Return (X, Y) of the center of cell containing provided text 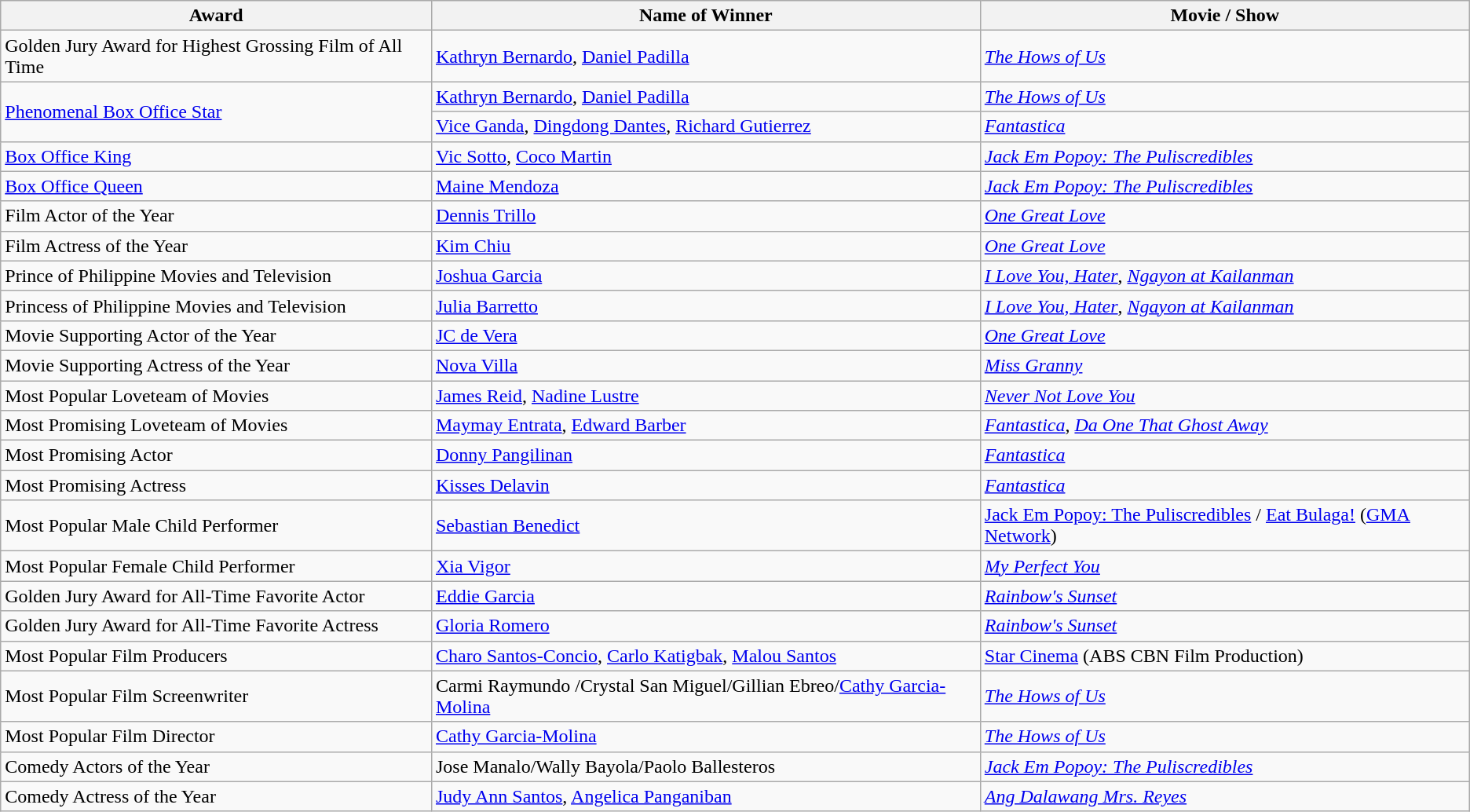
Most Popular Film Director (217, 737)
Charo Santos-Concio, Carlo Katigbak, Malou Santos (705, 656)
Jack Em Popoy: The Puliscredibles / Eat Bulaga! (GMA Network) (1225, 526)
Most Promising Actor (217, 455)
Golden Jury Award for Highest Grossing Film of All Time (217, 57)
JC de Vera (705, 335)
Star Cinema (ABS CBN Film Production) (1225, 656)
Movie / Show (1225, 16)
Cathy Garcia-Molina (705, 737)
Kim Chiu (705, 246)
Carmi Raymundo /Crystal San Miguel/Gillian Ebreo/Cathy Garcia-Molina (705, 696)
Maymay Entrata, Edward Barber (705, 426)
Most Popular Female Child Performer (217, 566)
My Perfect You (1225, 566)
Nova Villa (705, 365)
Kisses Delavin (705, 485)
Julia Barretto (705, 305)
Film Actress of the Year (217, 246)
Ang Dalawang Mrs. Reyes (1225, 796)
Award (217, 16)
Princess of Philippine Movies and Television (217, 305)
Phenomenal Box Office Star (217, 112)
Xia Vigor (705, 566)
Most Popular Loveteam of Movies (217, 395)
Box Office Queen (217, 186)
Prince of Philippine Movies and Television (217, 276)
James Reid, Nadine Lustre (705, 395)
Eddie Garcia (705, 596)
Joshua Garcia (705, 276)
Miss Granny (1225, 365)
Comedy Actors of the Year (217, 766)
Fantastica, Da One That Ghost Away (1225, 426)
Golden Jury Award for All-Time Favorite Actress (217, 626)
Gloria Romero (705, 626)
Most Popular Film Producers (217, 656)
Movie Supporting Actor of the Year (217, 335)
Most Popular Film Screenwriter (217, 696)
Never Not Love You (1225, 395)
Most Promising Actress (217, 485)
Donny Pangilinan (705, 455)
Vic Sotto, Coco Martin (705, 156)
Jose Manalo/Wally Bayola/Paolo Ballesteros (705, 766)
Film Actor of the Year (217, 216)
Dennis Trillo (705, 216)
Most Promising Loveteam of Movies (217, 426)
Maine Mendoza (705, 186)
Most Popular Male Child Performer (217, 526)
Comedy Actress of the Year (217, 796)
Box Office King (217, 156)
Name of Winner (705, 16)
Movie Supporting Actress of the Year (217, 365)
Golden Jury Award for All-Time Favorite Actor (217, 596)
Sebastian Benedict (705, 526)
Vice Ganda, Dingdong Dantes, Richard Gutierrez (705, 126)
Judy Ann Santos, Angelica Panganiban (705, 796)
